For the text-containing cell, return its midpoint in (X, Y) coordinate format. 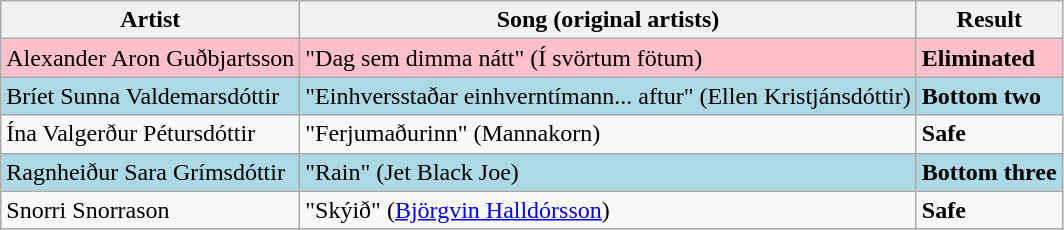
"Rain" (Jet Black Joe) (608, 172)
"Einhversstaðar einhverntímann... aftur" (Ellen Kristjánsdóttir) (608, 96)
Bottom two (989, 96)
"Ferjumaðurinn" (Mannakorn) (608, 134)
Bottom three (989, 172)
"Dag sem dimma nátt" (Í svörtum fötum) (608, 58)
"Skýið" (Björgvin Halldórsson) (608, 210)
Bríet Sunna Valdemarsdóttir (150, 96)
Artist (150, 20)
Result (989, 20)
Eliminated (989, 58)
Alexander Aron Guðbjartsson (150, 58)
Song (original artists) (608, 20)
Snorri Snorrason (150, 210)
Ragnheiður Sara Grímsdóttir (150, 172)
Ína Valgerður Pétursdóttir (150, 134)
